Search for the cell housing the specified text and yield its [X, Y] center coordinate. 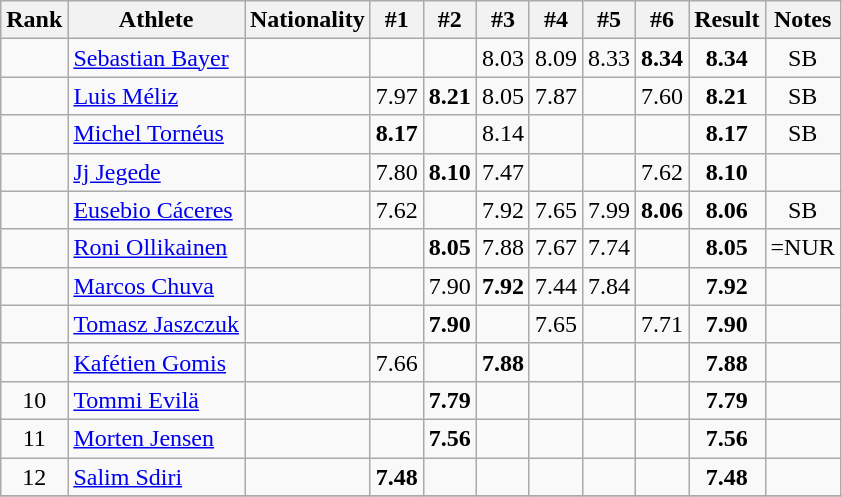
Michel Tornéus [156, 134]
Salim Sdiri [156, 477]
7.66 [396, 362]
Sebastian Bayer [156, 58]
11 [34, 438]
Morten Jensen [156, 438]
Luis Méliz [156, 96]
Tomasz Jaszczuk [156, 324]
7.71 [662, 324]
Athlete [156, 20]
7.47 [502, 172]
8.09 [556, 58]
7.87 [556, 96]
Kafétien Gomis [156, 362]
#6 [662, 20]
Notes [802, 20]
=NUR [802, 248]
Rank [34, 20]
#4 [556, 20]
Eusebio Cáceres [156, 210]
7.84 [608, 286]
7.67 [556, 248]
#2 [450, 20]
Nationality [307, 20]
8.33 [608, 58]
7.74 [608, 248]
8.14 [502, 134]
7.97 [396, 96]
7.80 [396, 172]
Jj Jegede [156, 172]
Roni Ollikainen [156, 248]
Marcos Chuva [156, 286]
Tommi Evilä [156, 400]
7.99 [608, 210]
Result [727, 20]
7.60 [662, 96]
7.44 [556, 286]
#5 [608, 20]
8.03 [502, 58]
#1 [396, 20]
12 [34, 477]
10 [34, 400]
#3 [502, 20]
